Output the [X, Y] coordinate of the center of the cell containing the given text.  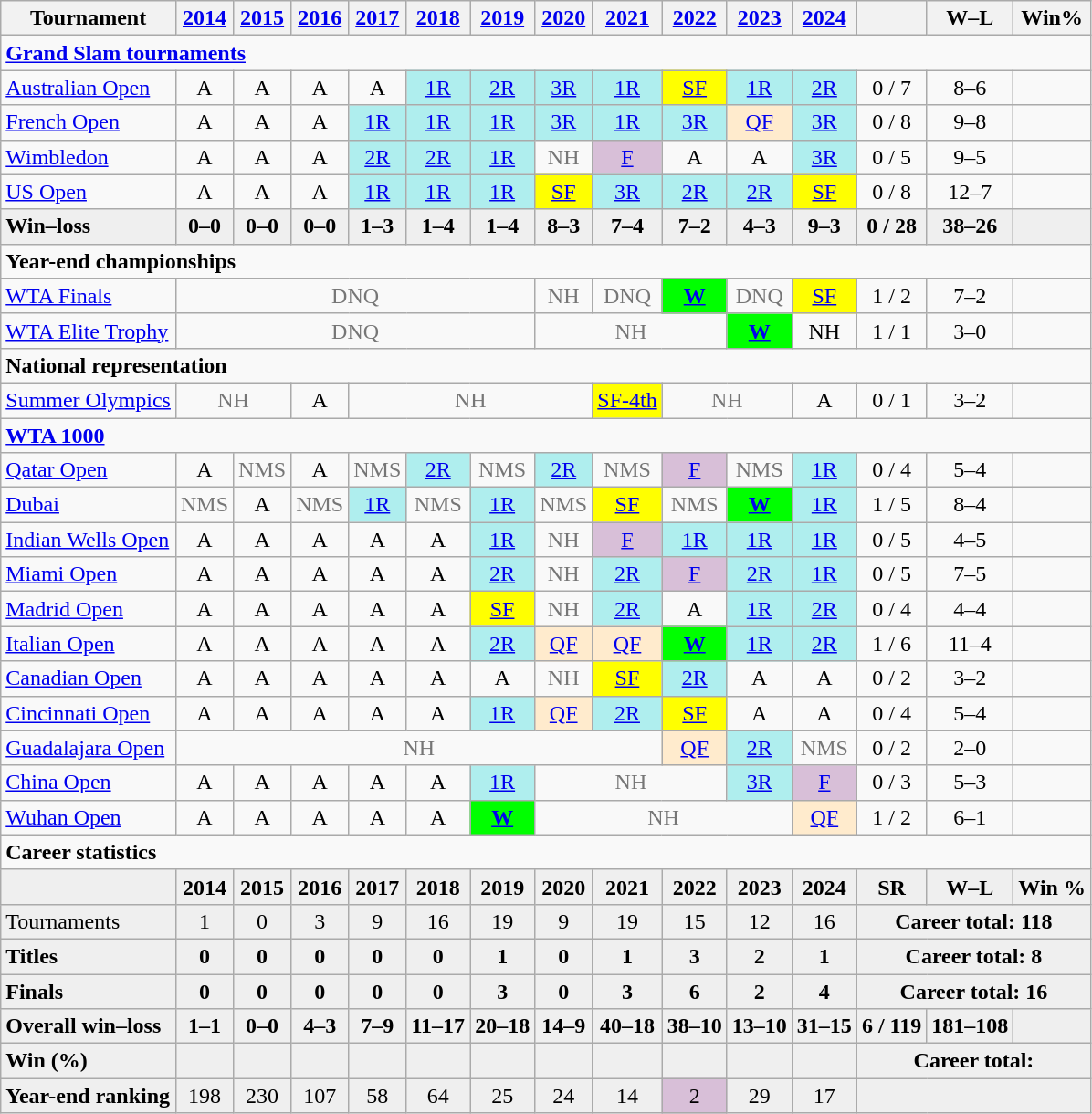
0 / 7 [891, 88]
25 [502, 1096]
Tournament [89, 18]
9–5 [970, 157]
15 [694, 921]
58 [378, 1096]
Career statistics [546, 852]
6 [694, 991]
12 [760, 921]
Cincinnati Open [89, 713]
Dubai [89, 505]
Win% [1052, 18]
1 / 1 [891, 331]
Madrid Open [89, 609]
107 [320, 1096]
Tournaments [89, 921]
14 [627, 1096]
WTA Finals [89, 296]
7–5 [970, 574]
Australian Open [89, 88]
Year-end ranking [89, 1096]
Overall win–loss [89, 1026]
1 / 6 [891, 644]
1–3 [378, 226]
WTA Elite Trophy [89, 331]
40–18 [627, 1026]
Win–loss [89, 226]
French Open [89, 122]
US Open [89, 192]
SF-4th [627, 400]
Career total: 8 [973, 956]
Miami Open [89, 574]
Qatar Open [89, 470]
Italian Open [89, 644]
31–15 [824, 1026]
8–3 [564, 226]
38–10 [694, 1026]
Grand Slam tournaments [546, 53]
1 / 5 [891, 505]
Guadalajara Open [89, 748]
11–4 [970, 644]
29 [760, 1096]
Summer Olympics [89, 400]
12–7 [970, 192]
4–5 [970, 540]
Career total: 16 [973, 991]
198 [205, 1096]
Finals [89, 991]
11–17 [438, 1026]
Wuhan Open [89, 817]
230 [263, 1096]
8–6 [970, 88]
17 [824, 1096]
4–4 [970, 609]
64 [438, 1096]
0 / 3 [891, 783]
181–108 [970, 1026]
0 / 28 [891, 226]
8–4 [970, 505]
SR [891, 887]
24 [564, 1096]
Wimbledon [89, 157]
2–0 [970, 748]
7–9 [378, 1026]
Titles [89, 956]
China Open [89, 783]
Year-end championships [546, 261]
WTA 1000 [546, 436]
5–3 [970, 783]
Indian Wells Open [89, 540]
6 / 119 [891, 1026]
14–9 [564, 1026]
6–1 [970, 817]
38–26 [970, 226]
Win (%) [89, 1061]
9–3 [824, 226]
0 / 1 [891, 400]
Career total: [973, 1061]
3–0 [970, 331]
13–10 [760, 1026]
National representation [546, 365]
4 [824, 991]
1–1 [205, 1026]
Canadian Open [89, 678]
9–8 [970, 122]
20–18 [502, 1026]
Win % [1052, 887]
7–4 [627, 226]
Career total: 118 [973, 921]
